Output the [X, Y] coordinate of the center of the cell containing the given text.  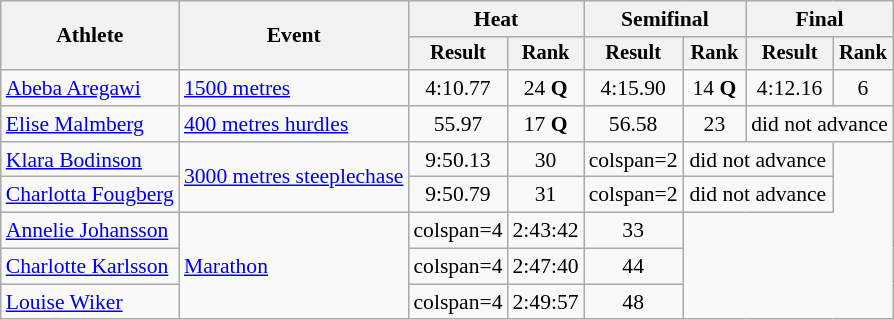
24 Q [546, 88]
44 [634, 267]
9:50.13 [458, 160]
14 Q [715, 88]
4:10.77 [458, 88]
33 [634, 231]
31 [546, 195]
55.97 [458, 124]
Annelie Johansson [90, 231]
4:12.16 [790, 88]
56.58 [634, 124]
2:47:40 [546, 267]
2:43:42 [546, 231]
6 [863, 88]
400 metres hurdles [294, 124]
3000 metres steeplechase [294, 178]
Semifinal [666, 19]
Klara Bodinson [90, 160]
Charlotta Fougberg [90, 195]
Athlete [90, 36]
Heat [496, 19]
23 [715, 124]
30 [546, 160]
Event [294, 36]
1500 metres [294, 88]
Marathon [294, 266]
48 [634, 302]
Louise Wiker [90, 302]
Charlotte Karlsson [90, 267]
Abeba Aregawi [90, 88]
4:15.90 [634, 88]
9:50.79 [458, 195]
Final [820, 19]
Elise Malmberg [90, 124]
17 Q [546, 124]
2:49:57 [546, 302]
